Return the [X, Y] coordinate for the center point of the cell that contains the specified text.  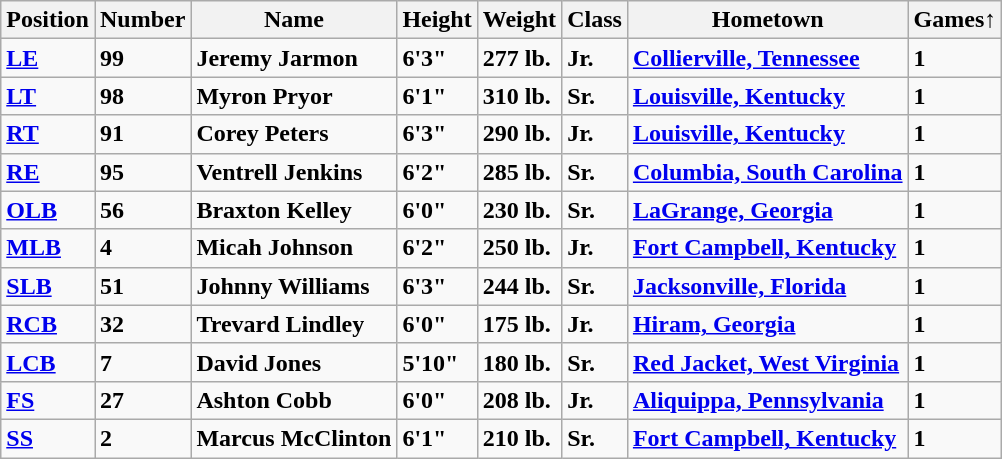
Jacksonville, Florida [768, 286]
Games↑ [955, 20]
285 lb. [519, 172]
RCB [48, 324]
Name [294, 20]
MLB [48, 248]
56 [142, 210]
Height [437, 20]
Position [48, 20]
Aliquippa, Pennsylvania [768, 400]
175 lb. [519, 324]
LCB [48, 362]
Jeremy Jarmon [294, 58]
OLB [48, 210]
Braxton Kelley [294, 210]
27 [142, 400]
99 [142, 58]
290 lb. [519, 134]
Red Jacket, West Virginia [768, 362]
244 lb. [519, 286]
Myron Pryor [294, 96]
Ventrell Jenkins [294, 172]
LaGrange, Georgia [768, 210]
LE [48, 58]
Trevard Lindley [294, 324]
SS [48, 438]
LT [48, 96]
230 lb. [519, 210]
210 lb. [519, 438]
180 lb. [519, 362]
277 lb. [519, 58]
Hiram, Georgia [768, 324]
7 [142, 362]
32 [142, 324]
FS [48, 400]
RE [48, 172]
Columbia, South Carolina [768, 172]
Corey Peters [294, 134]
95 [142, 172]
RT [48, 134]
Class [595, 20]
SLB [48, 286]
Marcus McClinton [294, 438]
2 [142, 438]
Number [142, 20]
Weight [519, 20]
98 [142, 96]
David Jones [294, 362]
Johnny Williams [294, 286]
5'10" [437, 362]
Micah Johnson [294, 248]
208 lb. [519, 400]
Hometown [768, 20]
Collierville, Tennessee [768, 58]
310 lb. [519, 96]
Ashton Cobb [294, 400]
51 [142, 286]
250 lb. [519, 248]
91 [142, 134]
4 [142, 248]
